Capture the cell that displays the provided text and extract its (X, Y) central coordinate. 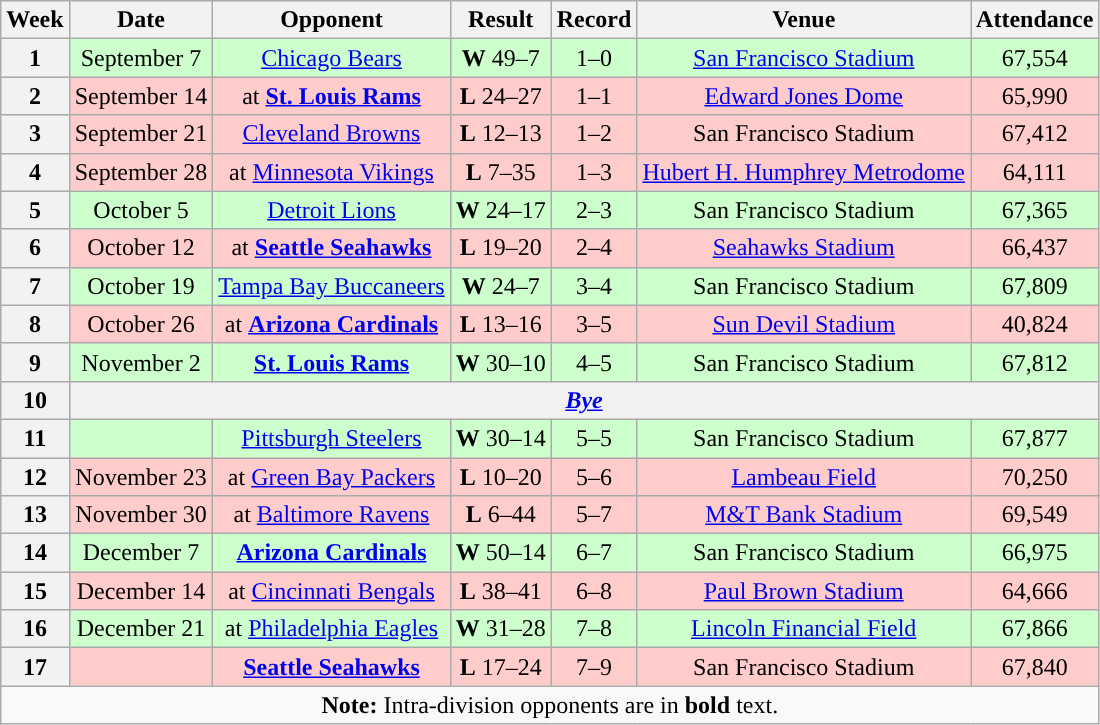
Pittsburgh Steelers (332, 438)
5 (35, 210)
November 30 (141, 515)
67,840 (1035, 667)
W 31–28 (500, 629)
4 (35, 172)
12 (35, 477)
67,412 (1035, 134)
67,365 (1035, 210)
67,877 (1035, 438)
7–8 (594, 629)
at St. Louis Rams (332, 96)
67,866 (1035, 629)
L 24–27 (500, 96)
December 14 (141, 591)
Lambeau Field (804, 477)
December 7 (141, 553)
8 (35, 324)
2 (35, 96)
at Baltimore Ravens (332, 515)
L 7–35 (500, 172)
at Philadelphia Eagles (332, 629)
Venue (804, 20)
Chicago Bears (332, 58)
November 2 (141, 362)
7–9 (594, 667)
September 21 (141, 134)
3 (35, 134)
7 (35, 286)
69,549 (1035, 515)
at Seattle Seahawks (332, 248)
2–4 (594, 248)
16 (35, 629)
15 (35, 591)
65,990 (1035, 96)
October 26 (141, 324)
L 10–20 (500, 477)
Date (141, 20)
L 17–24 (500, 667)
5–7 (594, 515)
Seattle Seahawks (332, 667)
L 12–13 (500, 134)
W 24–7 (500, 286)
17 (35, 667)
at Arizona Cardinals (332, 324)
October 12 (141, 248)
3–4 (594, 286)
64,666 (1035, 591)
Bye (584, 400)
1 (35, 58)
66,975 (1035, 553)
Cleveland Browns (332, 134)
3–5 (594, 324)
Note: Intra-division opponents are in bold text. (550, 705)
13 (35, 515)
L 6–44 (500, 515)
L 38–41 (500, 591)
Seahawks Stadium (804, 248)
Edward Jones Dome (804, 96)
September 28 (141, 172)
October 19 (141, 286)
Record (594, 20)
at Minnesota Vikings (332, 172)
1–3 (594, 172)
Detroit Lions (332, 210)
Arizona Cardinals (332, 553)
Paul Brown Stadium (804, 591)
66,437 (1035, 248)
9 (35, 362)
St. Louis Rams (332, 362)
M&T Bank Stadium (804, 515)
6–8 (594, 591)
Result (500, 20)
2–3 (594, 210)
September 7 (141, 58)
11 (35, 438)
Hubert H. Humphrey Metrodome (804, 172)
5–6 (594, 477)
67,812 (1035, 362)
W 30–10 (500, 362)
14 (35, 553)
1–0 (594, 58)
1–2 (594, 134)
Week (35, 20)
6–7 (594, 553)
Attendance (1035, 20)
1–1 (594, 96)
5–5 (594, 438)
70,250 (1035, 477)
December 21 (141, 629)
Tampa Bay Buccaneers (332, 286)
Lincoln Financial Field (804, 629)
W 50–14 (500, 553)
Sun Devil Stadium (804, 324)
W 24–17 (500, 210)
October 5 (141, 210)
10 (35, 400)
67,809 (1035, 286)
40,824 (1035, 324)
L 13–16 (500, 324)
W 49–7 (500, 58)
Opponent (332, 20)
September 14 (141, 96)
4–5 (594, 362)
W 30–14 (500, 438)
at Green Bay Packers (332, 477)
64,111 (1035, 172)
67,554 (1035, 58)
6 (35, 248)
at Cincinnati Bengals (332, 591)
L 19–20 (500, 248)
November 23 (141, 477)
